Pinpoint the cell where the given text exists, returning its [X, Y] midpoint coordinate. 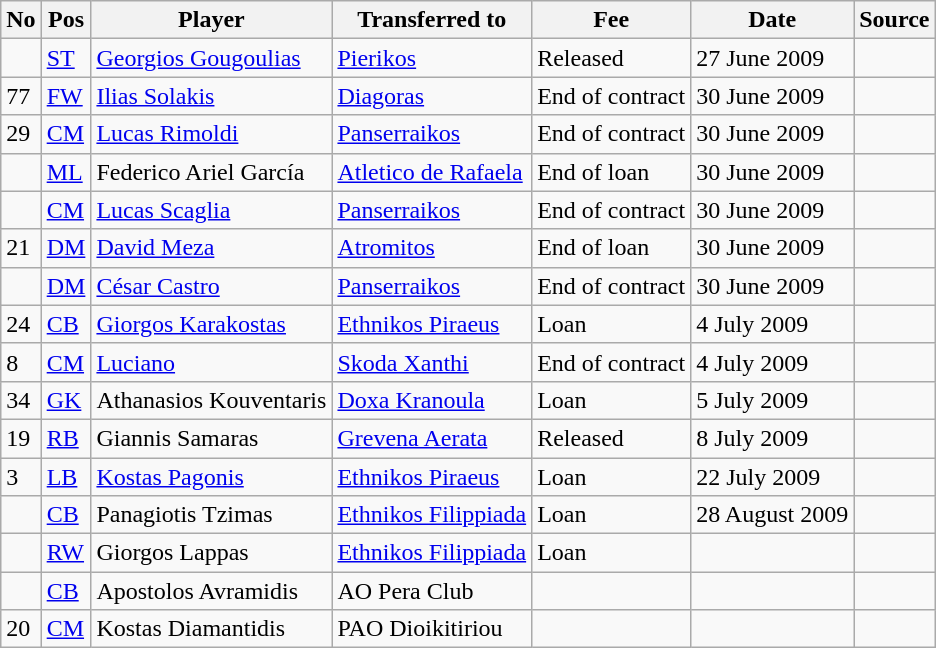
8 July 2009 [772, 438]
Kostas Diamantidis [212, 629]
César Castro [212, 286]
5 July 2009 [772, 400]
8 [21, 362]
Luciano [212, 362]
GK [66, 400]
19 [21, 438]
29 [21, 134]
David Meza [212, 248]
Grevena Aerata [432, 438]
20 [21, 629]
Giannis Samaras [212, 438]
Transferred to [432, 20]
Kostas Pagonis [212, 477]
Panagiotis Tzimas [212, 515]
Apostolos Avramidis [212, 591]
Giorgos Lappas [212, 553]
Ilias Solakis [212, 96]
PAO Dioikitiriou [432, 629]
Giorgos Karakostas [212, 324]
ST [66, 58]
Doxa Kranoula [432, 400]
21 [21, 248]
Diagoras [432, 96]
22 July 2009 [772, 477]
34 [21, 400]
LB [66, 477]
Date [772, 20]
RB [66, 438]
77 [21, 96]
24 [21, 324]
Federico Ariel García [212, 172]
AO Pera Club [432, 591]
Georgios Gougoulias [212, 58]
Lucas Rimoldi [212, 134]
Skoda Xanthi [432, 362]
27 June 2009 [772, 58]
Player [212, 20]
ML [66, 172]
Athanasios Kouventaris [212, 400]
28 August 2009 [772, 515]
No [21, 20]
Fee [612, 20]
FW [66, 96]
Pierikos [432, 58]
Source [894, 20]
RW [66, 553]
Atletico de Rafaela [432, 172]
Pos [66, 20]
Lucas Scaglia [212, 210]
Atromitos [432, 248]
3 [21, 477]
